Extract the [X, Y] coordinate from the center of the cell holding the provided text.  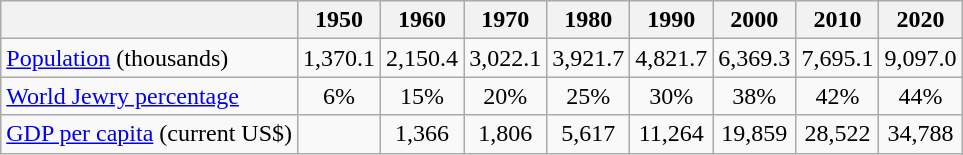
3,022.1 [506, 58]
1980 [588, 20]
38% [754, 96]
7,695.1 [838, 58]
15% [422, 96]
1960 [422, 20]
4,821.7 [672, 58]
6% [340, 96]
34,788 [920, 134]
25% [588, 96]
44% [920, 96]
42% [838, 96]
20% [506, 96]
30% [672, 96]
28,522 [838, 134]
GDP per capita (current US$) [150, 134]
1,366 [422, 134]
2,150.4 [422, 58]
2020 [920, 20]
2000 [754, 20]
World Jewry percentage [150, 96]
2010 [838, 20]
Population (thousands) [150, 58]
9,097.0 [920, 58]
1990 [672, 20]
11,264 [672, 134]
1970 [506, 20]
1950 [340, 20]
1,370.1 [340, 58]
3,921.7 [588, 58]
6,369.3 [754, 58]
19,859 [754, 134]
5,617 [588, 134]
1,806 [506, 134]
